Return [x, y] of the center of cell containing provided text 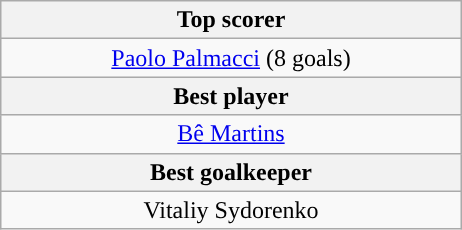
Top scorer [230, 20]
Bê Martins [230, 134]
Paolo Palmacci (8 goals) [230, 58]
Best goalkeeper [230, 172]
Vitaliy Sydorenko [230, 210]
Best player [230, 96]
